Identify which cell holds the provided text, then report its (x, y) central coordinate. 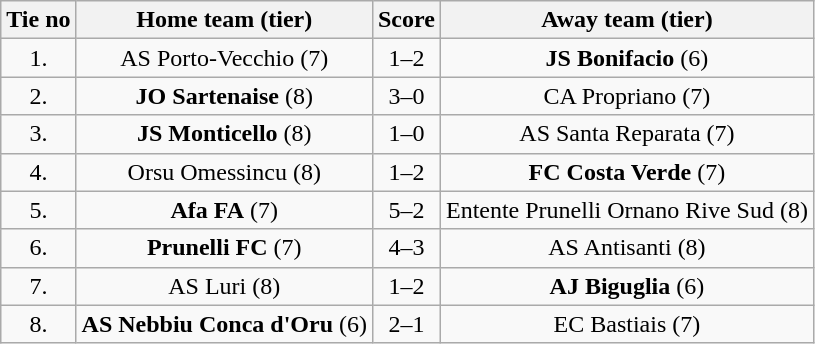
JO Sartenaise (8) (224, 96)
1. (38, 58)
Score (406, 20)
4–3 (406, 248)
FC Costa Verde (7) (626, 172)
AS Antisanti (8) (626, 248)
Tie no (38, 20)
CA Propriano (7) (626, 96)
AS Porto-Vecchio (7) (224, 58)
5. (38, 210)
4. (38, 172)
3–0 (406, 96)
3. (38, 134)
Home team (tier) (224, 20)
AJ Biguglia (6) (626, 286)
7. (38, 286)
5–2 (406, 210)
6. (38, 248)
Orsu Omessincu (8) (224, 172)
8. (38, 324)
2. (38, 96)
1–0 (406, 134)
Away team (tier) (626, 20)
AS Nebbiu Conca d'Oru (6) (224, 324)
Afa FA (7) (224, 210)
JS Monticello (8) (224, 134)
Entente Prunelli Ornano Rive Sud (8) (626, 210)
EC Bastiais (7) (626, 324)
AS Luri (8) (224, 286)
2–1 (406, 324)
JS Bonifacio (6) (626, 58)
Prunelli FC (7) (224, 248)
AS Santa Reparata (7) (626, 134)
